From the cell containing the given text, extract its center point as (x, y) coordinate. 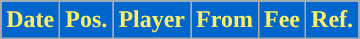
Pos. (86, 20)
Ref. (332, 20)
Date (30, 20)
From (225, 20)
Fee (282, 20)
Player (152, 20)
